Output the [x, y] coordinate of the center of the cell containing the given text.  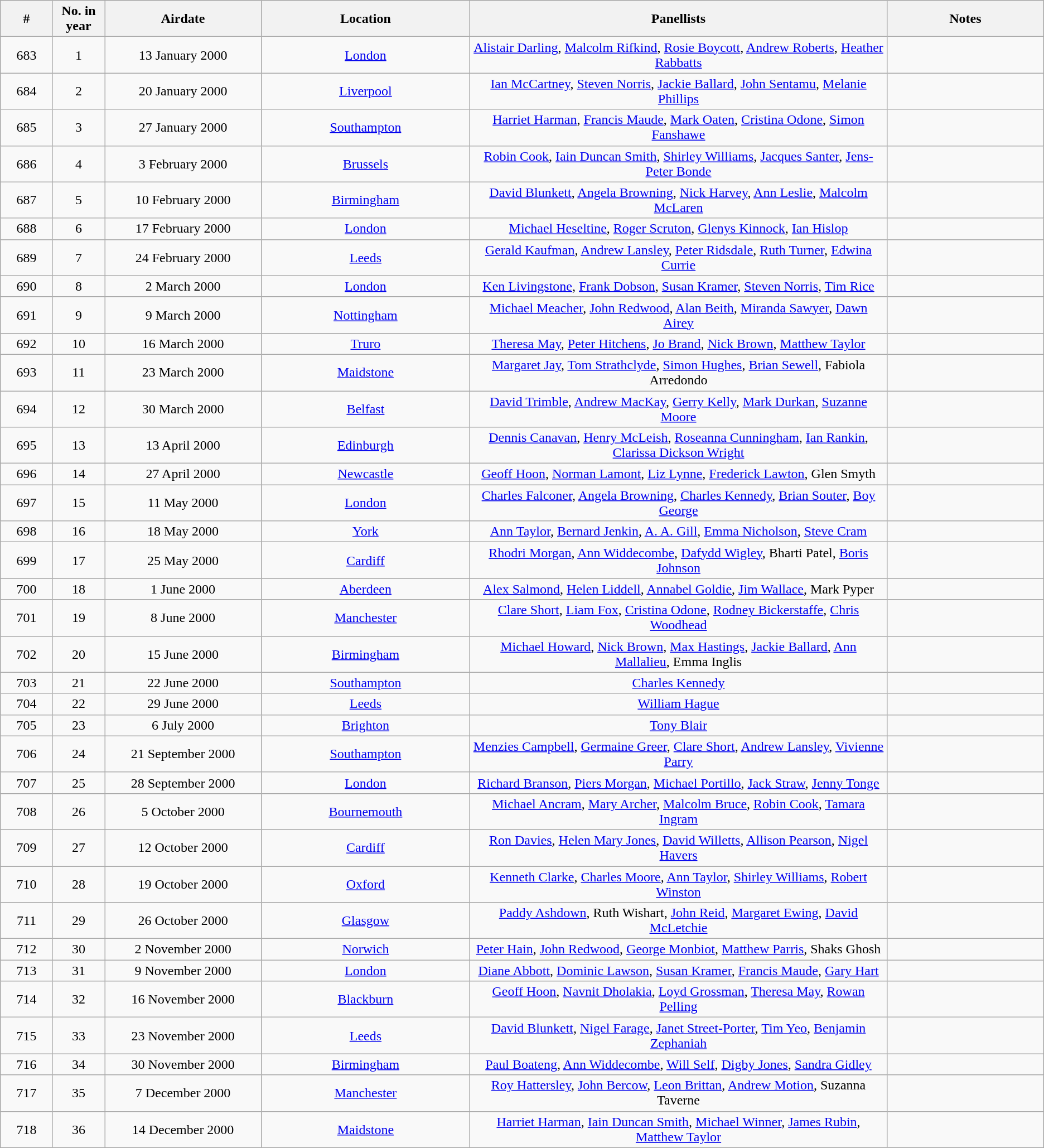
717 [27, 1093]
Bournemouth [365, 811]
701 [27, 618]
4 [79, 164]
713 [27, 971]
10 February 2000 [183, 200]
29 June 2000 [183, 704]
684 [27, 91]
12 [79, 408]
25 [79, 783]
16 November 2000 [183, 1000]
709 [27, 848]
689 [27, 258]
13 January 2000 [183, 55]
No. in year [79, 19]
687 [27, 200]
694 [27, 408]
705 [27, 725]
704 [27, 704]
707 [27, 783]
Airdate [183, 19]
Aberdeen [365, 589]
Peter Hain, John Redwood, George Monbiot, Matthew Parris, Shaks Ghosh [678, 949]
26 [79, 811]
708 [27, 811]
Ian McCartney, Steven Norris, Jackie Ballard, John Sentamu, Melanie Phillips [678, 91]
Ken Livingstone, Frank Dobson, Susan Kramer, Steven Norris, Tim Rice [678, 286]
Norwich [365, 949]
695 [27, 445]
2 [79, 91]
718 [27, 1129]
5 October 2000 [183, 811]
11 May 2000 [183, 503]
13 April 2000 [183, 445]
25 May 2000 [183, 560]
Robin Cook, Iain Duncan Smith, Shirley Williams, Jacques Santer, Jens-Peter Bonde [678, 164]
Michael Howard, Nick Brown, Max Hastings, Jackie Ballard, Ann Mallalieu, Emma Inglis [678, 654]
David Blunkett, Nigel Farage, Janet Street-Porter, Tim Yeo, Benjamin Zephaniah [678, 1035]
Belfast [365, 408]
688 [27, 229]
Ann Taylor, Bernard Jenkin, A. A. Gill, Emma Nicholson, Steve Cram [678, 532]
32 [79, 1000]
10 [79, 344]
5 [79, 200]
2 November 2000 [183, 949]
Margaret Jay, Tom Strathclyde, Simon Hughes, Brian Sewell, Fabiola Arredondo [678, 373]
8 [79, 286]
683 [27, 55]
690 [27, 286]
# [27, 19]
Panellists [678, 19]
2 March 2000 [183, 286]
3 [79, 127]
14 [79, 474]
Harriet Harman, Iain Duncan Smith, Michael Winner, James Rubin, Matthew Taylor [678, 1129]
715 [27, 1035]
693 [27, 373]
Kenneth Clarke, Charles Moore, Ann Taylor, Shirley Williams, Robert Winston [678, 884]
Geoff Hoon, Norman Lamont, Liz Lynne, Frederick Lawton, Glen Smyth [678, 474]
Roy Hattersley, John Bercow, Leon Brittan, Andrew Motion, Suzanna Taverne [678, 1093]
9 March 2000 [183, 315]
36 [79, 1129]
17 [79, 560]
24 February 2000 [183, 258]
12 October 2000 [183, 848]
30 [79, 949]
Truro [365, 344]
Alex Salmond, Helen Liddell, Annabel Goldie, Jim Wallace, Mark Pyper [678, 589]
Theresa May, Peter Hitchens, Jo Brand, Nick Brown, Matthew Taylor [678, 344]
23 November 2000 [183, 1035]
Newcastle [365, 474]
30 November 2000 [183, 1064]
697 [27, 503]
Dennis Canavan, Henry McLeish, Roseanna Cunningham, Ian Rankin, Clarissa Dickson Wright [678, 445]
6 [79, 229]
7 December 2000 [183, 1093]
18 [79, 589]
Ron Davies, Helen Mary Jones, David Willetts, Allison Pearson, Nigel Havers [678, 848]
21 September 2000 [183, 754]
7 [79, 258]
702 [27, 654]
714 [27, 1000]
Clare Short, Liam Fox, Cristina Odone, Rodney Bickerstaffe, Chris Woodhead [678, 618]
Notes [966, 19]
Glasgow [365, 920]
33 [79, 1035]
1 June 2000 [183, 589]
29 [79, 920]
27 January 2000 [183, 127]
Edinburgh [365, 445]
Paddy Ashdown, Ruth Wishart, John Reid, Margaret Ewing, David McLetchie [678, 920]
21 [79, 683]
Liverpool [365, 91]
Gerald Kaufman, Andrew Lansley, Peter Ridsdale, Ruth Turner, Edwina Currie [678, 258]
19 [79, 618]
27 [79, 848]
Location [365, 19]
6 July 2000 [183, 725]
712 [27, 949]
York [365, 532]
Richard Branson, Piers Morgan, Michael Portillo, Jack Straw, Jenny Tonge [678, 783]
1 [79, 55]
Diane Abbott, Dominic Lawson, Susan Kramer, Francis Maude, Gary Hart [678, 971]
Nottingham [365, 315]
696 [27, 474]
23 March 2000 [183, 373]
35 [79, 1093]
Charles Falconer, Angela Browning, Charles Kennedy, Brian Souter, Boy George [678, 503]
23 [79, 725]
28 [79, 884]
Oxford [365, 884]
Menzies Campbell, Germaine Greer, Clare Short, Andrew Lansley, Vivienne Parry [678, 754]
26 October 2000 [183, 920]
Geoff Hoon, Navnit Dholakia, Loyd Grossman, Theresa May, Rowan Pelling [678, 1000]
Michael Meacher, John Redwood, Alan Beith, Miranda Sawyer, Dawn Airey [678, 315]
Paul Boateng, Ann Widdecombe, Will Self, Digby Jones, Sandra Gidley [678, 1064]
698 [27, 532]
9 November 2000 [183, 971]
11 [79, 373]
28 September 2000 [183, 783]
William Hague [678, 704]
13 [79, 445]
Blackburn [365, 1000]
710 [27, 884]
8 June 2000 [183, 618]
20 [79, 654]
Alistair Darling, Malcolm Rifkind, Rosie Boycott, Andrew Roberts, Heather Rabbatts [678, 55]
691 [27, 315]
3 February 2000 [183, 164]
Brighton [365, 725]
27 April 2000 [183, 474]
711 [27, 920]
Michael Heseltine, Roger Scruton, Glenys Kinnock, Ian Hislop [678, 229]
700 [27, 589]
15 [79, 503]
15 June 2000 [183, 654]
686 [27, 164]
706 [27, 754]
16 March 2000 [183, 344]
9 [79, 315]
685 [27, 127]
16 [79, 532]
703 [27, 683]
692 [27, 344]
20 January 2000 [183, 91]
David Trimble, Andrew MacKay, Gerry Kelly, Mark Durkan, Suzanne Moore [678, 408]
699 [27, 560]
Brussels [365, 164]
Michael Ancram, Mary Archer, Malcolm Bruce, Robin Cook, Tamara Ingram [678, 811]
716 [27, 1064]
Tony Blair [678, 725]
17 February 2000 [183, 229]
David Blunkett, Angela Browning, Nick Harvey, Ann Leslie, Malcolm McLaren [678, 200]
19 October 2000 [183, 884]
22 [79, 704]
22 June 2000 [183, 683]
34 [79, 1064]
Rhodri Morgan, Ann Widdecombe, Dafydd Wigley, Bharti Patel, Boris Johnson [678, 560]
Charles Kennedy [678, 683]
18 May 2000 [183, 532]
14 December 2000 [183, 1129]
30 March 2000 [183, 408]
Harriet Harman, Francis Maude, Mark Oaten, Cristina Odone, Simon Fanshawe [678, 127]
31 [79, 971]
24 [79, 754]
